Pinpoint the cell where the given text exists, returning its (x, y) midpoint coordinate. 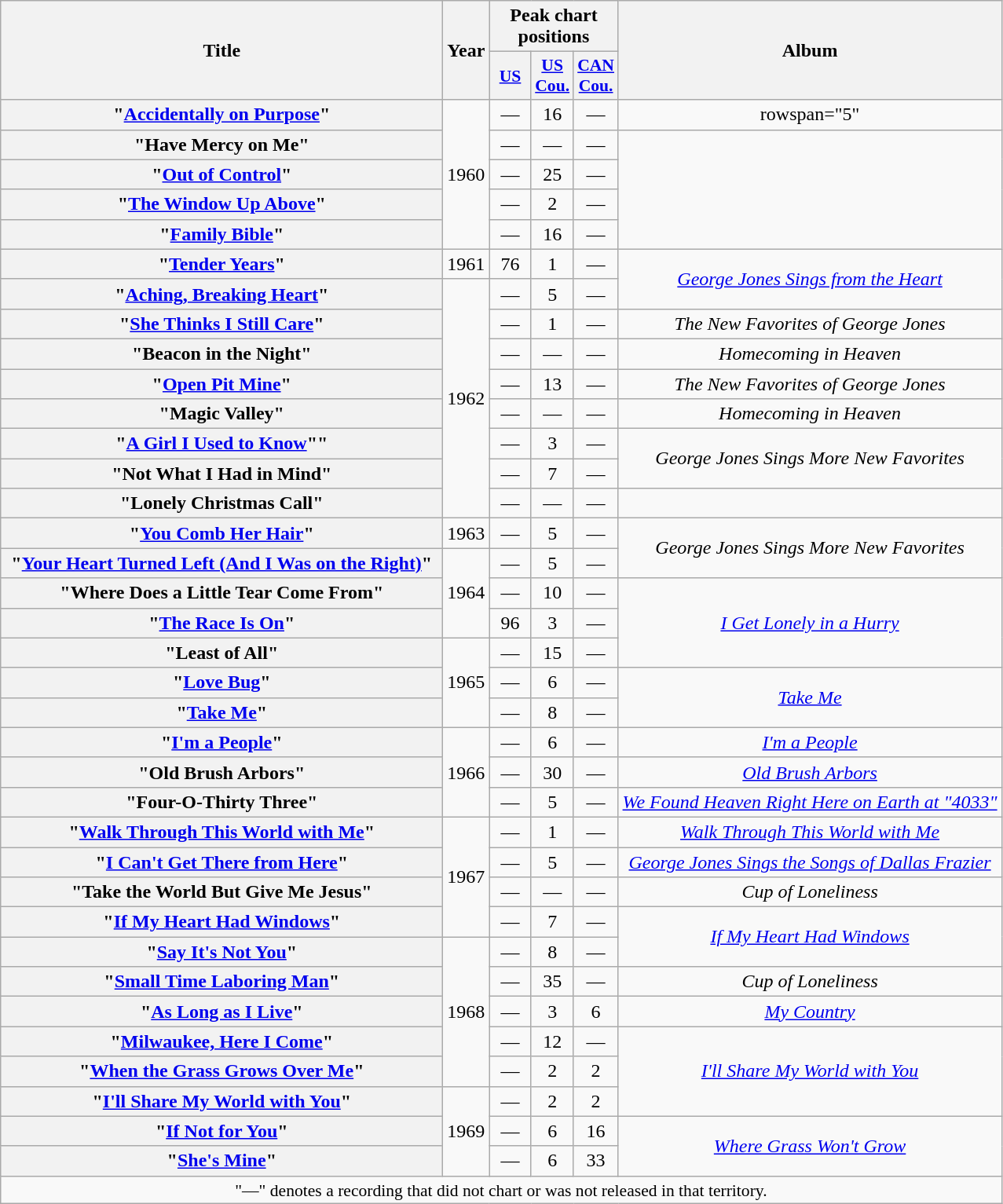
1968 (467, 1012)
12 (552, 1041)
"Magic Valley" (221, 414)
1965 (467, 683)
35 (552, 982)
"—" denotes a recording that did not chart or was not released in that territory. (501, 1190)
"Accidentally on Purpose" (221, 115)
"You Comb Her Hair" (221, 533)
"The Race Is On" (221, 623)
25 (552, 174)
"Lonely Christmas Call" (221, 503)
USCou. (552, 75)
"Have Mercy on Me" (221, 145)
"If My Heart Had Windows" (221, 922)
I'm a People (810, 742)
13 (552, 384)
"Beacon in the Night" (221, 353)
I'll Share My World with You (810, 1071)
10 (552, 593)
Old Brush Arbors (810, 772)
Year (467, 50)
I Get Lonely in a Hurry (810, 623)
1962 (467, 398)
"Your Heart Turned Left (And I Was on the Right)" (221, 563)
Album (810, 50)
"Not What I Had in Mind" (221, 474)
"I'm a People" (221, 742)
Where Grass Won't Grow (810, 1146)
"Take the World But Give Me Jesus" (221, 892)
96 (511, 623)
Take Me (810, 697)
"When the Grass Grows Over Me" (221, 1071)
"Four-O-Thirty Three" (221, 802)
George Jones Sings the Songs of Dallas Frazier (810, 862)
1963 (467, 533)
US (511, 75)
15 (552, 653)
"Tender Years" (221, 264)
If My Heart Had Windows (810, 937)
"She Thinks I Still Care" (221, 324)
"Where Does a Little Tear Come From" (221, 593)
"The Window Up Above" (221, 204)
"I'll Share My World with You" (221, 1101)
"Old Brush Arbors" (221, 772)
Walk Through This World with Me (810, 832)
"A Girl I Used to Know"" (221, 444)
1969 (467, 1131)
"Take Me" (221, 712)
1960 (467, 174)
"If Not for You" (221, 1131)
"I Can't Get There from Here" (221, 862)
"She's Mine" (221, 1161)
"Milwaukee, Here I Come" (221, 1041)
1964 (467, 593)
"Open Pit Mine" (221, 384)
We Found Heaven Right Here on Earth at "4033" (810, 802)
76 (511, 264)
Peak chartpositions (554, 27)
"Love Bug" (221, 683)
Title (221, 50)
"Walk Through This World with Me" (221, 832)
1966 (467, 772)
CANCou. (595, 75)
"As Long as I Live" (221, 1012)
rowspan="5" (810, 115)
"Say It's Not You" (221, 952)
"Out of Control" (221, 174)
"Aching, Breaking Heart" (221, 294)
"Least of All" (221, 653)
33 (595, 1161)
My Country (810, 1012)
1967 (467, 876)
30 (552, 772)
"Small Time Laboring Man" (221, 982)
George Jones Sings from the Heart (810, 279)
"Family Bible" (221, 234)
1961 (467, 264)
